For the text-containing cell, return its midpoint in [X, Y] coordinate format. 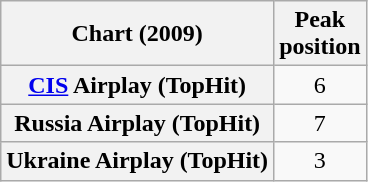
Chart (2009) [138, 34]
Ukraine Airplay (TopHit) [138, 161]
6 [320, 85]
Russia Airplay (TopHit) [138, 123]
7 [320, 123]
Peakposition [320, 34]
CIS Airplay (TopHit) [138, 85]
3 [320, 161]
